Capture the cell that displays the provided text and extract its (X, Y) central coordinate. 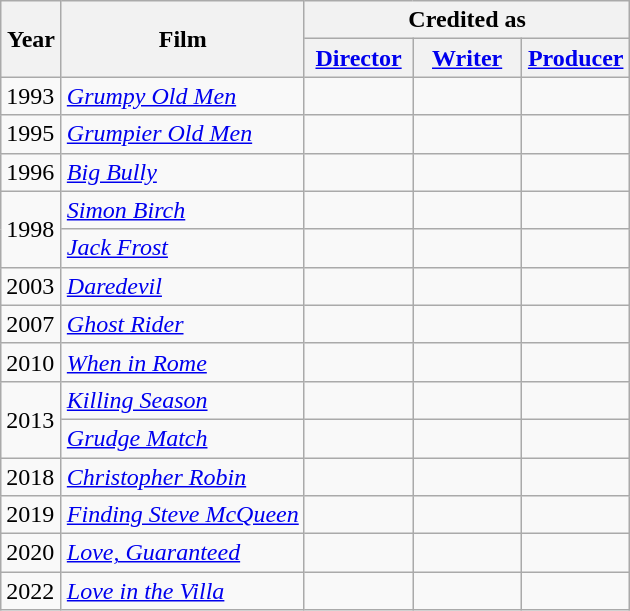
Year (32, 39)
When in Rome (182, 362)
Grumpy Old Men (182, 96)
Director (358, 58)
Producer (576, 58)
Love, Guaranteed (182, 553)
Finding Steve McQueen (182, 515)
Credited as (467, 20)
Grumpier Old Men (182, 134)
1993 (32, 96)
Killing Season (182, 400)
2013 (32, 419)
Daredevil (182, 286)
2020 (32, 553)
1995 (32, 134)
1996 (32, 172)
2010 (32, 362)
Film (182, 39)
Big Bully (182, 172)
2018 (32, 477)
Christopher Robin (182, 477)
Simon Birch (182, 210)
Grudge Match (182, 438)
1998 (32, 229)
2022 (32, 591)
2007 (32, 324)
Writer (468, 58)
Ghost Rider (182, 324)
2003 (32, 286)
Jack Frost (182, 248)
Love in the Villa (182, 591)
2019 (32, 515)
